For the text-containing cell, return its midpoint in [x, y] coordinate format. 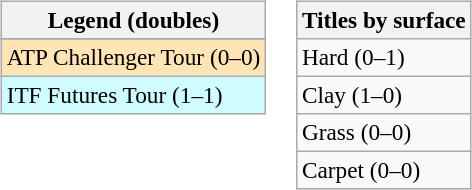
Hard (0–1) [384, 57]
Titles by surface [384, 20]
ATP Challenger Tour (0–0) [133, 57]
Grass (0–0) [384, 133]
Clay (1–0) [384, 95]
Carpet (0–0) [384, 171]
Legend (doubles) [133, 20]
ITF Futures Tour (1–1) [133, 95]
